Extract the (x, y) coordinate from the center of the cell holding the provided text.  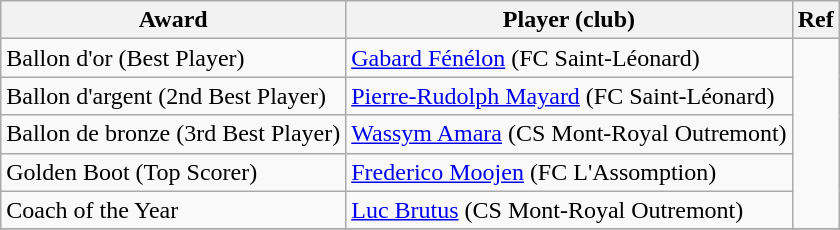
Pierre-Rudolph Mayard (FC Saint-Léonard) (569, 96)
Frederico Moojen (FC L'Assomption) (569, 172)
Ref (816, 20)
Award (174, 20)
Wassym Amara (CS Mont-Royal Outremont) (569, 134)
Ballon d'argent (2nd Best Player) (174, 96)
Ballon d'or (Best Player) (174, 58)
Gabard Fénélon (FC Saint-Léonard) (569, 58)
Player (club) (569, 20)
Ballon de bronze (3rd Best Player) (174, 134)
Luc Brutus (CS Mont-Royal Outremont) (569, 210)
Coach of the Year (174, 210)
Golden Boot (Top Scorer) (174, 172)
